For the text-containing cell, return its midpoint in [x, y] coordinate format. 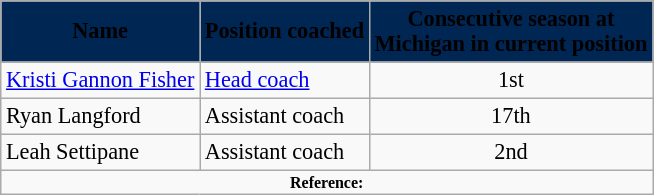
Head coach [285, 80]
Leah Settipane [100, 152]
Reference: [327, 182]
Ryan Langford [100, 116]
17th [510, 116]
Name [100, 32]
Kristi Gannon Fisher [100, 80]
Consecutive season atMichigan in current position [510, 32]
Position coached [285, 32]
1st [510, 80]
2nd [510, 152]
